For the text-containing cell, return its midpoint in (X, Y) coordinate format. 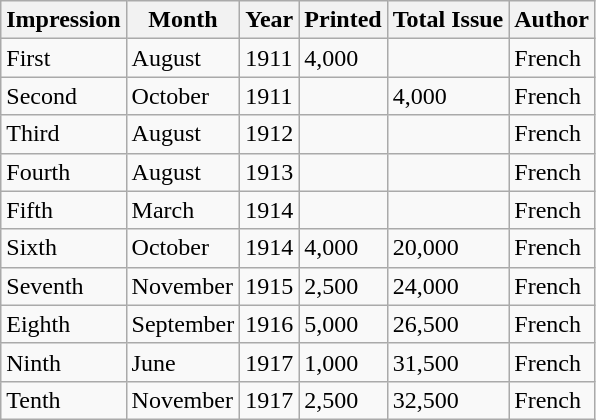
5,000 (343, 324)
Fourth (64, 172)
Impression (64, 20)
Sixth (64, 248)
24,000 (448, 286)
Seventh (64, 286)
Tenth (64, 400)
32,500 (448, 400)
Third (64, 134)
31,500 (448, 362)
Month (183, 20)
September (183, 324)
1912 (270, 134)
1915 (270, 286)
Author (552, 20)
Second (64, 96)
Eighth (64, 324)
20,000 (448, 248)
26,500 (448, 324)
Year (270, 20)
Printed (343, 20)
1,000 (343, 362)
Ninth (64, 362)
June (183, 362)
1913 (270, 172)
First (64, 58)
1916 (270, 324)
Fifth (64, 210)
March (183, 210)
Total Issue (448, 20)
